Locate the cell with the specified text and output its [X, Y] center coordinate. 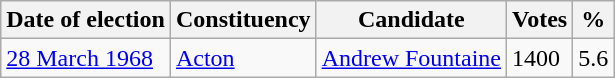
Andrew Fountaine [411, 58]
Acton [243, 58]
1400 [540, 58]
5.6 [594, 58]
Votes [540, 20]
Candidate [411, 20]
% [594, 20]
28 March 1968 [86, 58]
Constituency [243, 20]
Date of election [86, 20]
